For the text-containing cell, return its midpoint in [x, y] coordinate format. 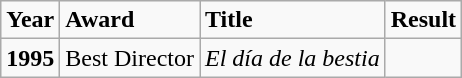
Year [30, 20]
Title [293, 20]
El día de la bestia [293, 58]
Result [423, 20]
Award [130, 20]
Best Director [130, 58]
1995 [30, 58]
